Locate the cell with the specified text and output its (X, Y) center coordinate. 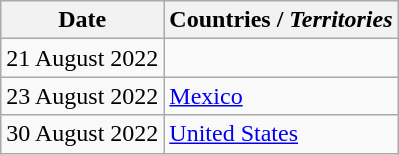
Countries / Territories (281, 20)
Mexico (281, 96)
21 August 2022 (82, 58)
Date (82, 20)
United States (281, 134)
30 August 2022 (82, 134)
23 August 2022 (82, 96)
